From the cell containing the given text, extract its center point as (x, y) coordinate. 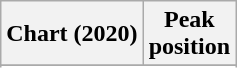
Peakposition (189, 34)
Chart (2020) (72, 34)
